Extract the [X, Y] coordinate from the center of the cell holding the provided text.  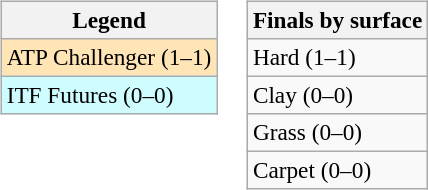
Hard (1–1) [337, 57]
Legend [108, 20]
Grass (0–0) [337, 133]
Carpet (0–0) [337, 171]
ITF Futures (0–0) [108, 95]
ATP Challenger (1–1) [108, 57]
Clay (0–0) [337, 95]
Finals by surface [337, 20]
